Output the (x, y) coordinate of the center of the cell containing the given text.  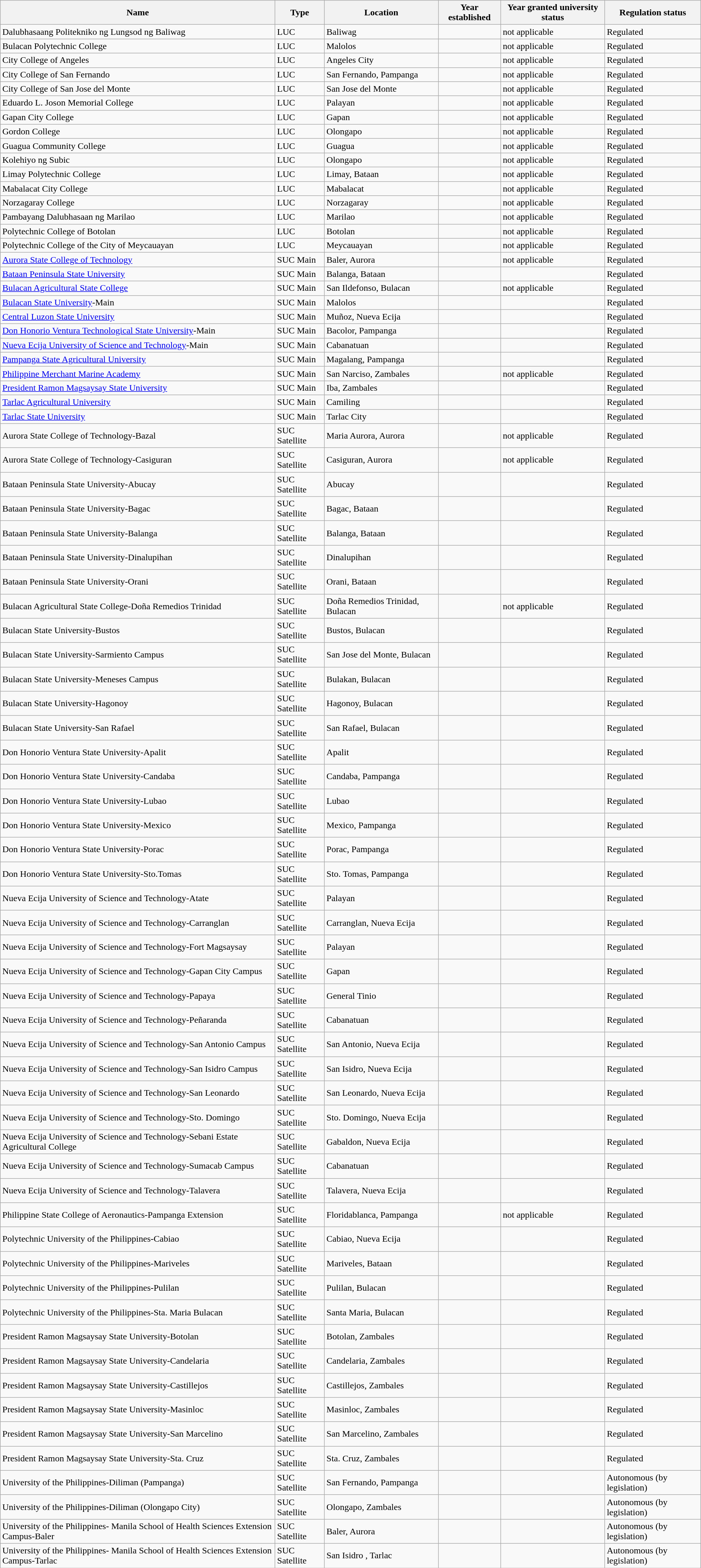
Aurora State College of Technology-Bazal (138, 436)
Type (300, 13)
President Ramon Magsaysay State University-Castillejos (138, 1385)
Orani, Bataan (381, 582)
President Ramon Magsaysay State University-Masinloc (138, 1409)
Guagua (381, 146)
Floridablanca, Pampanga (381, 1215)
City College of Angeles (138, 60)
Sto. Domingo, Nueva Ecija (381, 1117)
San Isidro , Tarlac (381, 1555)
Polytechnic College of Botolan (138, 231)
Limay, Bataan (381, 174)
Pulilan, Bulacan (381, 1288)
Tarlac Agricultural University (138, 402)
Nueva Ecija University of Science and Technology-Papaya (138, 995)
Camiling (381, 402)
Don Honorio Ventura State University-Apalit (138, 752)
Nueva Ecija University of Science and Technology-Main (138, 345)
San Narciso, Zambales (381, 373)
Nueva Ecija University of Science and Technology-Atate (138, 898)
Talavera, Nueva Ecija (381, 1190)
Nueva Ecija University of Science and Technology-Carranglan (138, 923)
Pambayang Dalubhasaan ng Marilao (138, 217)
Castillejos, Zambales (381, 1385)
San Marcelino, Zambales (381, 1434)
Nueva Ecija University of Science and Technology-Sebani Estate Agricultural College (138, 1141)
Don Honorio Ventura State University-Mexico (138, 826)
Tarlac State University (138, 417)
Bataan Peninsula State University-Balanga (138, 533)
Polytechnic University of the Philippines-Cabiao (138, 1239)
Year established (470, 13)
Candaba, Pampanga (381, 776)
Bataan Peninsula State University-Dinalupihan (138, 558)
Limay Polytechnic College (138, 174)
Angeles City (381, 60)
Magalang, Pampanga (381, 359)
Bataan Peninsula State University-Orani (138, 582)
University of the Philippines-Diliman (Olongapo City) (138, 1507)
Don Honorio Ventura State University-Porac (138, 849)
Name (138, 13)
Olongapo, Zambales (381, 1507)
San Rafael, Bulacan (381, 727)
University of the Philippines- Manila School of Health Sciences Extension Campus-Tarlac (138, 1555)
Bustos, Bulacan (381, 630)
Meycauayan (381, 245)
Gabaldon, Nueva Ecija (381, 1141)
Masinloc, Zambales (381, 1409)
Nueva Ecija University of Science and Technology-San Leonardo (138, 1093)
Bulakan, Bulacan (381, 679)
Bulacan State University-Meneses Campus (138, 679)
San Jose del Monte (381, 89)
Bulacan Agricultural State College (138, 288)
Don Honorio Ventura State University-Sto.Tomas (138, 874)
Candelaria, Zambales (381, 1361)
San Antonio, Nueva Ecija (381, 1044)
Tarlac City (381, 417)
Kolehiyo ng Subic (138, 160)
Cabiao, Nueva Ecija (381, 1239)
Nueva Ecija University of Science and Technology-San Isidro Campus (138, 1069)
Carranglan, Nueva Ecija (381, 923)
Bataan Peninsula State University-Bagac (138, 509)
Mabalacat City College (138, 188)
San Jose del Monte, Bulacan (381, 655)
San Leonardo, Nueva Ecija (381, 1093)
President Ramon Magsaysay State University (138, 388)
City College of San Fernando (138, 74)
Nueva Ecija University of Science and Technology-Sto. Domingo (138, 1117)
Don Honorio Ventura Technological State University-Main (138, 331)
Porac, Pampanga (381, 849)
Eduardo L. Joson Memorial College (138, 103)
Bacolor, Pampanga (381, 331)
Muñoz, Nueva Ecija (381, 317)
Bulacan State University-Hagonoy (138, 704)
Mariveles, Bataan (381, 1263)
Abucay (381, 484)
Polytechnic University of the Philippines-Mariveles (138, 1263)
President Ramon Magsaysay State University-San Marcelino (138, 1434)
Sta. Cruz, Zambales (381, 1458)
Bulacan State University-Bustos (138, 630)
Sto. Tomas, Pampanga (381, 874)
Pampanga State Agricultural University (138, 359)
Nueva Ecija University of Science and Technology-Sumacab Campus (138, 1166)
Mabalacat (381, 188)
Nueva Ecija University of Science and Technology-Talavera (138, 1190)
Norzagaray College (138, 203)
Bagac, Bataan (381, 509)
Bulacan State University-San Rafael (138, 727)
Aurora State College of Technology-Casiguran (138, 460)
Dinalupihan (381, 558)
Nueva Ecija University of Science and Technology-San Antonio Campus (138, 1044)
Bataan Peninsula State University-Abucay (138, 484)
City College of San Jose del Monte (138, 89)
Botolan (381, 231)
President Ramon Magsaysay State University-Candelaria (138, 1361)
University of the Philippines- Manila School of Health Sciences Extension Campus-Baler (138, 1531)
Marilao (381, 217)
Bulacan Agricultural State College-Doña Remedios Trinidad (138, 606)
Gordon College (138, 131)
Nueva Ecija University of Science and Technology-Fort Magsaysay (138, 947)
Apalit (381, 752)
Nueva Ecija University of Science and Technology-Gapan City Campus (138, 971)
Casiguran, Aurora (381, 460)
Bataan Peninsula State University (138, 274)
Don Honorio Ventura State University-Candaba (138, 776)
Location (381, 13)
Mexico, Pampanga (381, 826)
Don Honorio Ventura State University-Lubao (138, 801)
General Tinio (381, 995)
President Ramon Magsaysay State University-Sta. Cruz (138, 1458)
Polytechnic University of the Philippines-Pulilan (138, 1288)
University of the Philippines-Diliman (Pampanga) (138, 1483)
Dalubhasaang Politekniko ng Lungsod ng Baliwag (138, 32)
San Ildefonso, Bulacan (381, 288)
Central Luzon State University (138, 317)
Bulacan State University-Sarmiento Campus (138, 655)
Polytechnic University of the Philippines-Sta. Maria Bulacan (138, 1312)
Maria Aurora, Aurora (381, 436)
Santa Maria, Bulacan (381, 1312)
Botolan, Zambales (381, 1337)
Gapan City College (138, 117)
Year granted university status (553, 13)
Nueva Ecija University of Science and Technology-Peñaranda (138, 1020)
San Isidro, Nueva Ecija (381, 1069)
Bulacan State University-Main (138, 302)
Hagonoy, Bulacan (381, 704)
Norzagaray (381, 203)
Lubao (381, 801)
Iba, Zambales (381, 388)
Regulation status (653, 13)
Polytechnic College of the City of Meycauayan (138, 245)
Guagua Community College (138, 146)
Doña Remedios Trinidad, Bulacan (381, 606)
Baliwag (381, 32)
Bulacan Polytechnic College (138, 46)
Aurora State College of Technology (138, 260)
Philippine State College of Aeronautics-Pampanga Extension (138, 1215)
President Ramon Magsaysay State University-Botolan (138, 1337)
Philippine Merchant Marine Academy (138, 373)
